Return the (X, Y) coordinate for the center point of the cell that contains the specified text.  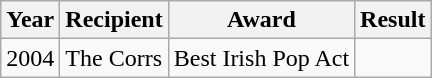
Best Irish Pop Act (261, 58)
Result (393, 20)
Award (261, 20)
Year (30, 20)
The Corrs (114, 58)
Recipient (114, 20)
2004 (30, 58)
